Pinpoint the cell where the given text exists, returning its [X, Y] midpoint coordinate. 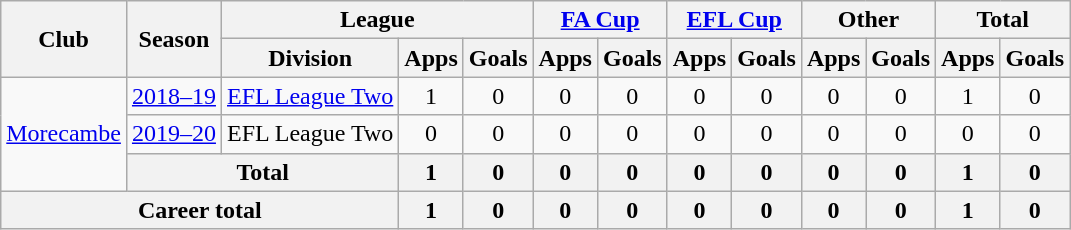
Other [868, 20]
FA Cup [600, 20]
League [377, 20]
Division [310, 58]
Season [174, 39]
EFL Cup [734, 20]
2018–19 [174, 96]
2019–20 [174, 134]
Career total [200, 210]
Morecambe [64, 134]
Club [64, 39]
